From the cell containing the given text, extract its center point as [X, Y] coordinate. 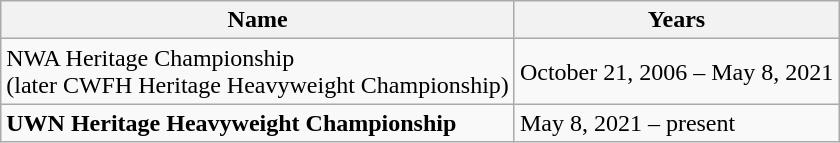
Years [676, 20]
UWN Heritage Heavyweight Championship [258, 123]
October 21, 2006 – May 8, 2021 [676, 72]
Name [258, 20]
NWA Heritage Championship(later CWFH Heritage Heavyweight Championship) [258, 72]
May 8, 2021 – present [676, 123]
